Identify which cell holds the provided text, then report its [X, Y] central coordinate. 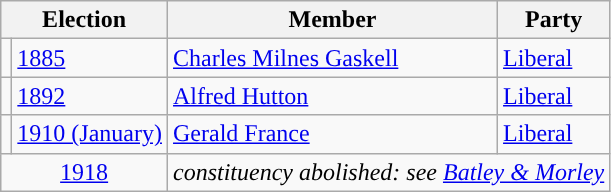
1910 (January) [90, 134]
Member [333, 20]
Charles Milnes Gaskell [333, 58]
1885 [90, 58]
Alfred Hutton [333, 96]
1918 [84, 172]
constituency abolished: see Batley & Morley [389, 172]
Election [84, 20]
Party [554, 20]
1892 [90, 96]
Gerald France [333, 134]
